Search for the cell housing the specified text and yield its (X, Y) center coordinate. 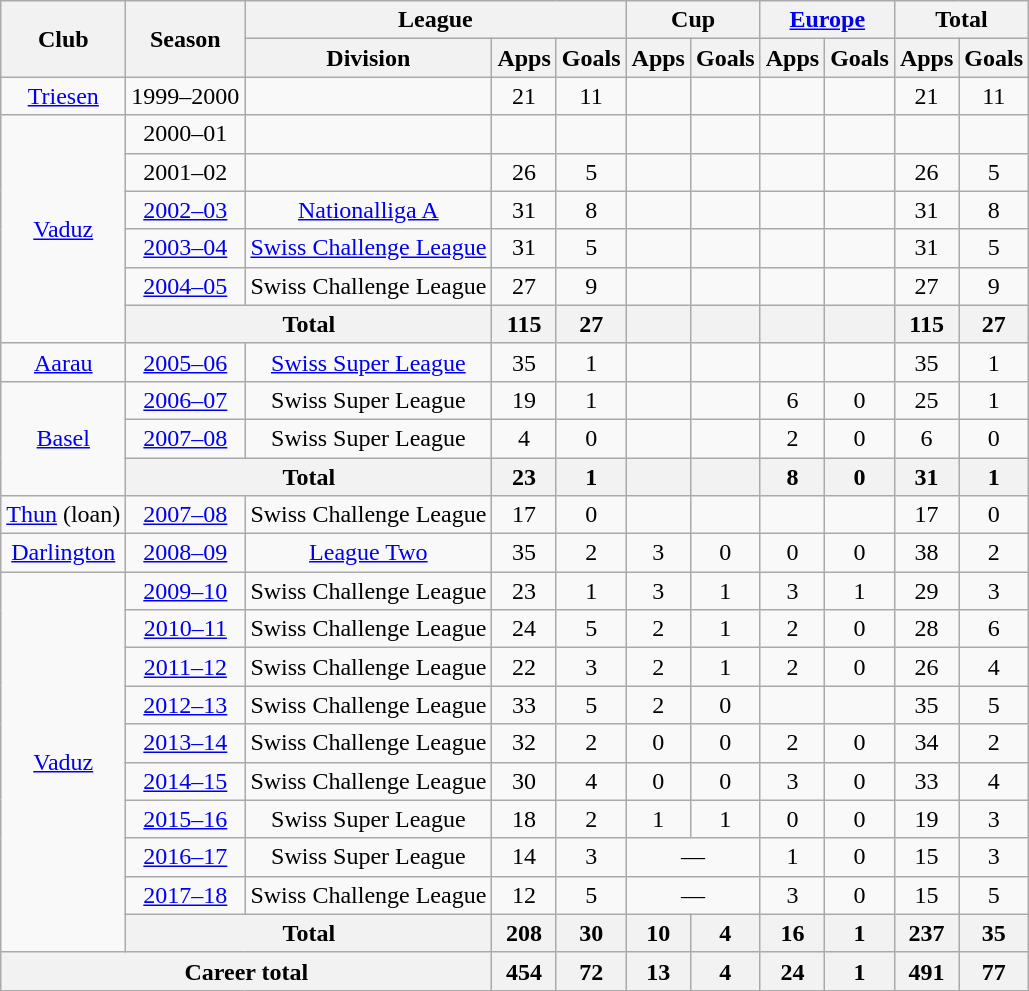
491 (926, 971)
77 (994, 971)
2013–14 (186, 743)
2002–03 (186, 210)
Career total (246, 971)
34 (926, 743)
454 (524, 971)
2010–11 (186, 629)
Season (186, 39)
Aarau (64, 362)
Europe (827, 20)
League (436, 20)
2003–04 (186, 248)
12 (524, 895)
29 (926, 591)
2011–12 (186, 667)
1999–2000 (186, 96)
208 (524, 933)
72 (591, 971)
237 (926, 933)
Thun (loan) (64, 515)
2015–16 (186, 819)
2009–10 (186, 591)
Darlington (64, 553)
25 (926, 400)
32 (524, 743)
22 (524, 667)
Division (368, 58)
13 (658, 971)
38 (926, 553)
Basel (64, 438)
2014–15 (186, 781)
2005–06 (186, 362)
2016–17 (186, 857)
2006–07 (186, 400)
League Two (368, 553)
Nationalliga A (368, 210)
10 (658, 933)
Cup (693, 20)
2001–02 (186, 172)
2004–05 (186, 286)
2008–09 (186, 553)
Club (64, 39)
2017–18 (186, 895)
14 (524, 857)
18 (524, 819)
16 (792, 933)
2000–01 (186, 134)
28 (926, 629)
2012–13 (186, 705)
Triesen (64, 96)
